Provide the (X, Y) coordinate of the cell's center where the given text is located.  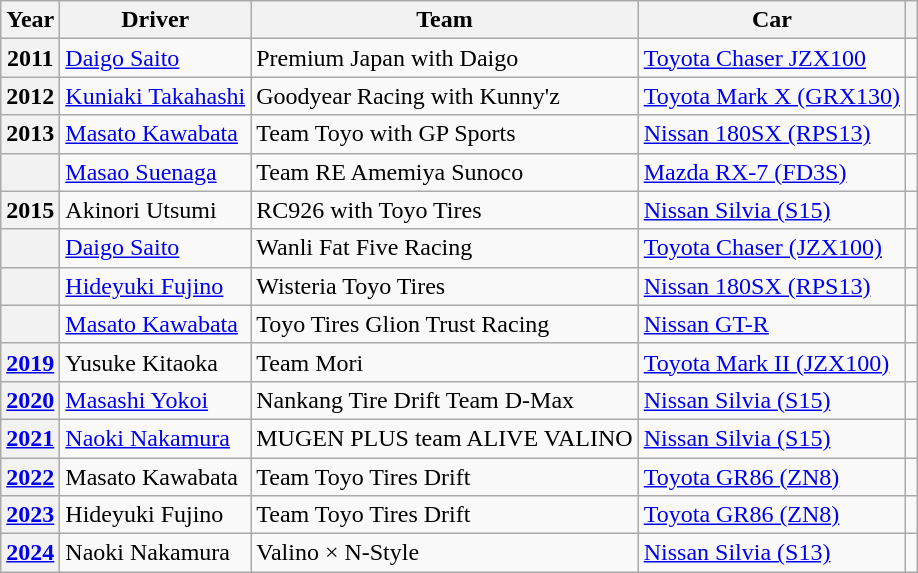
Toyota Mark II (JZX100) (772, 362)
Team RE Amemiya Sunoco (444, 172)
2012 (30, 96)
Wanli Fat Five Racing (444, 248)
Nankang Tire Drift Team D-Max (444, 400)
Toyo Tires Glion Trust Racing (444, 324)
MUGEN PLUS team ALIVE VALINO (444, 438)
Masao Suenaga (156, 172)
Valino × N-Style (444, 553)
Year (30, 20)
2021 (30, 438)
Team Toyo with GP Sports (444, 134)
Team (444, 20)
Akinori Utsumi (156, 210)
Toyota Chaser JZX100 (772, 58)
2011 (30, 58)
2024 (30, 553)
Kuniaki Takahashi (156, 96)
Nissan GT-R (772, 324)
Toyota Chaser (JZX100) (772, 248)
2013 (30, 134)
Nissan Silvia (S13) (772, 553)
Yusuke Kitaoka (156, 362)
2019 (30, 362)
2020 (30, 400)
RC926 with Toyo Tires (444, 210)
Toyota Mark X (GRX130) (772, 96)
Mazda RX-7 (FD3S) (772, 172)
Car (772, 20)
Goodyear Racing with Kunny'z (444, 96)
2022 (30, 477)
Team Mori (444, 362)
Premium Japan with Daigo (444, 58)
2023 (30, 515)
Masashi Yokoi (156, 400)
Wisteria Toyo Tires (444, 286)
Driver (156, 20)
2015 (30, 210)
